Extract the (X, Y) coordinate from the center of the cell holding the provided text.  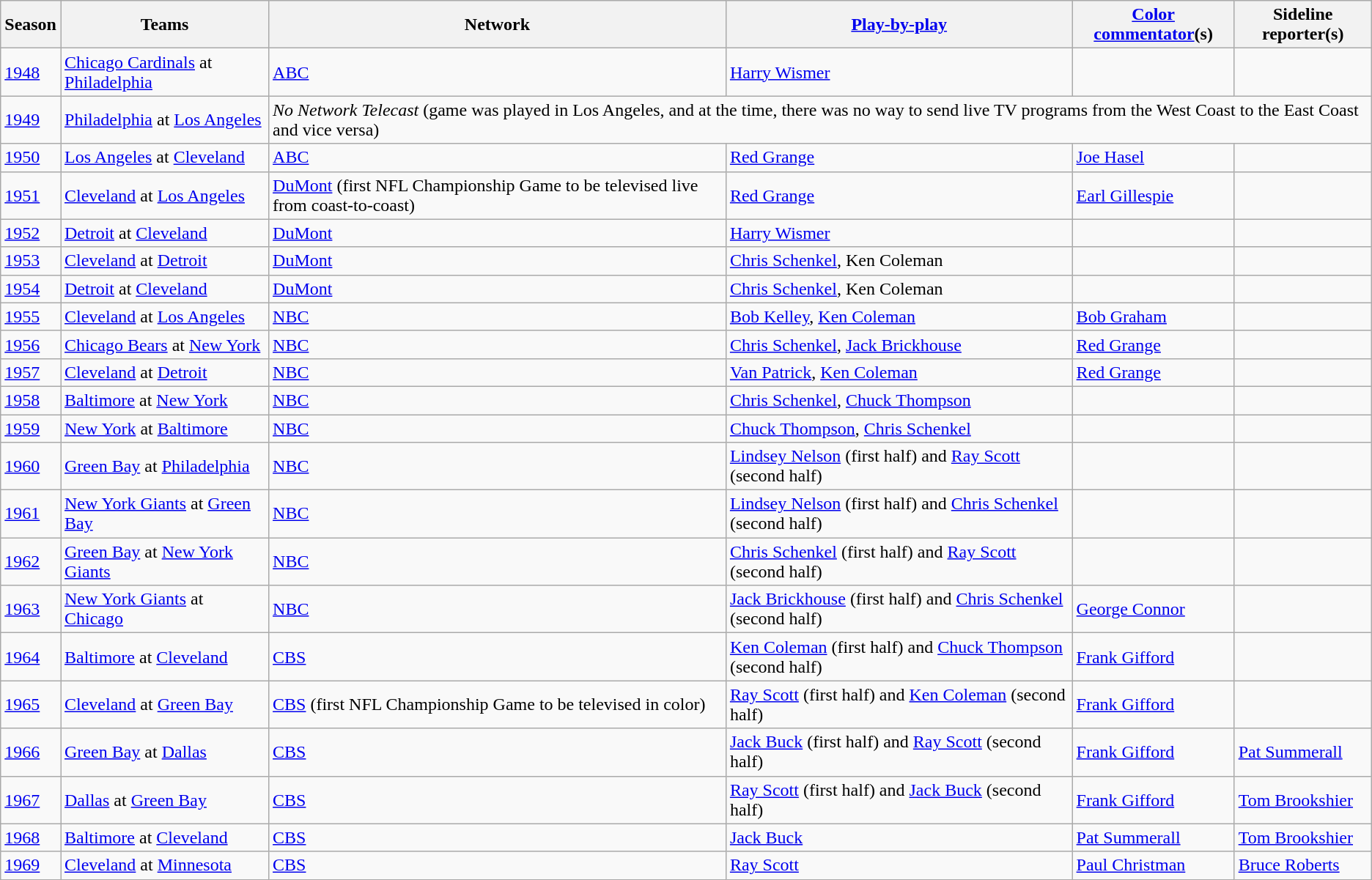
Jack Brickhouse (first half) and Chris Schenkel (second half) (899, 610)
Philadelphia at Los Angeles (164, 120)
1958 (31, 400)
1957 (31, 372)
1969 (31, 865)
Jack Buck (899, 838)
Teams (164, 25)
Sideline reporter(s) (1303, 25)
Paul Christman (1154, 865)
1964 (31, 657)
Green Bay at New York Giants (164, 561)
1954 (31, 289)
Ray Scott (first half) and Ken Coleman (second half) (899, 705)
1968 (31, 838)
Ken Coleman (first half) and Chuck Thompson (second half) (899, 657)
1960 (31, 466)
Green Bay at Dallas (164, 752)
Ray Scott (899, 865)
New York at Baltimore (164, 429)
Chicago Cardinals at Philadelphia (164, 72)
Dallas at Green Bay (164, 800)
Van Patrick, Ken Coleman (899, 372)
1952 (31, 233)
Green Bay at Philadelphia (164, 466)
CBS (first NFL Championship Game to be televised in color) (498, 705)
1966 (31, 752)
Lindsey Nelson (first half) and Chris Schenkel (second half) (899, 514)
Ray Scott (first half) and Jack Buck (second half) (899, 800)
Jack Buck (first half) and Ray Scott (second half) (899, 752)
1951 (31, 195)
Joe Hasel (1154, 158)
Baltimore at New York (164, 400)
New York Giants at Chicago (164, 610)
1948 (31, 72)
Lindsey Nelson (first half) and Ray Scott (second half) (899, 466)
Play-by-play (899, 25)
Chicago Bears at New York (164, 344)
Bruce Roberts (1303, 865)
Cleveland at Green Bay (164, 705)
Network (498, 25)
Earl Gillespie (1154, 195)
1955 (31, 317)
Bob Graham (1154, 317)
1962 (31, 561)
1949 (31, 120)
1961 (31, 514)
1956 (31, 344)
Color commentator(s) (1154, 25)
1950 (31, 158)
1959 (31, 429)
Chris Schenkel (first half) and Ray Scott (second half) (899, 561)
Chris Schenkel, Jack Brickhouse (899, 344)
1965 (31, 705)
New York Giants at Green Bay (164, 514)
Los Angeles at Cleveland (164, 158)
Chris Schenkel, Chuck Thompson (899, 400)
Cleveland at Minnesota (164, 865)
Bob Kelley, Ken Coleman (899, 317)
1967 (31, 800)
1953 (31, 261)
Chuck Thompson, Chris Schenkel (899, 429)
George Connor (1154, 610)
Season (31, 25)
DuMont (first NFL Championship Game to be televised live from coast-to-coast) (498, 195)
1963 (31, 610)
